Find where the given text appears and provide that cell's center as [X, Y] coordinate. 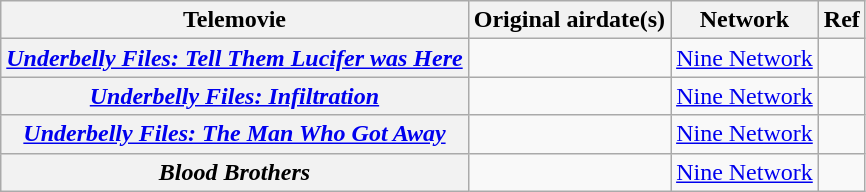
Ref [842, 20]
Underbelly Files: Tell Them Lucifer was Here [234, 58]
Original airdate(s) [569, 20]
Blood Brothers [234, 172]
Underbelly Files: The Man Who Got Away [234, 134]
Network [745, 20]
Telemovie [234, 20]
Underbelly Files: Infiltration [234, 96]
